Search for the cell housing the specified text and yield its (x, y) center coordinate. 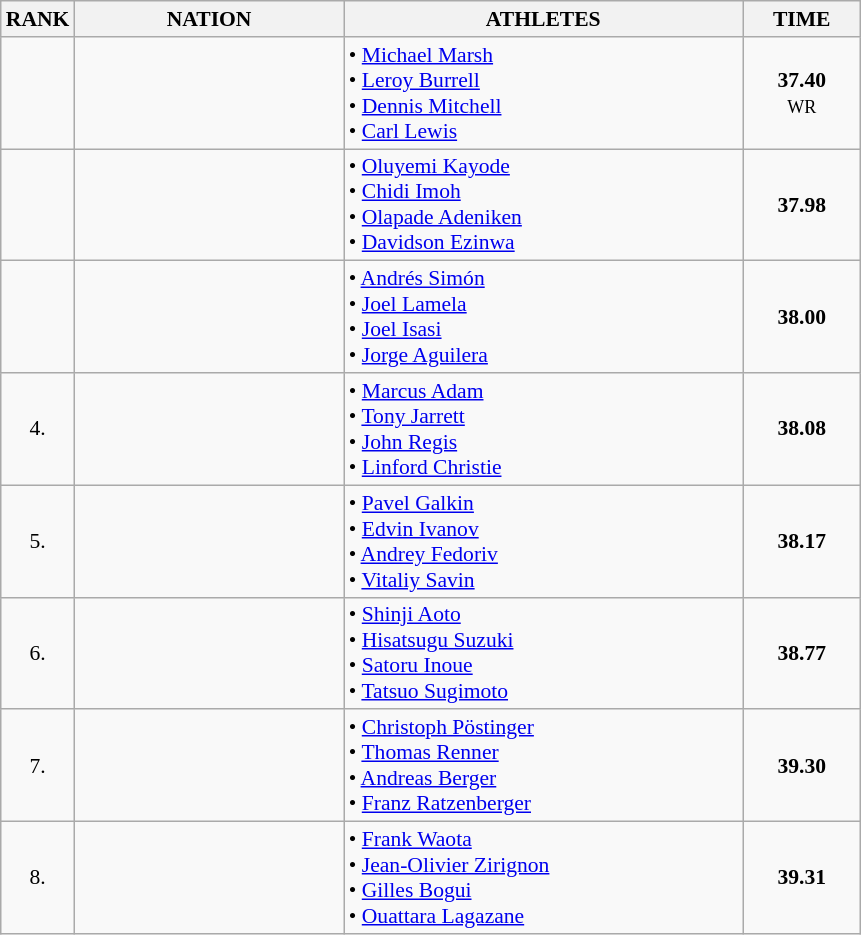
• Frank Waota• Jean-Olivier Zirignon• Gilles Bogui• Ouattara Lagazane (544, 878)
• Christoph Pöstinger• Thomas Renner• Andreas Berger• Franz Ratzenberger (544, 766)
38.08 (802, 429)
7. (38, 766)
• Shinji Aoto• Hisatsugu Suzuki• Satoru Inoue• Tatsuo Sugimoto (544, 653)
• Michael Marsh• Leroy Burrell• Dennis Mitchell• Carl Lewis (544, 93)
8. (38, 878)
38.17 (802, 541)
RANK (38, 19)
TIME (802, 19)
ATHLETES (544, 19)
37.98 (802, 205)
37.40 WR (802, 93)
• Oluyemi Kayode• Chidi Imoh• Olapade Adeniken• Davidson Ezinwa (544, 205)
38.00 (802, 317)
4. (38, 429)
• Pavel Galkin• Edvin Ivanov• Andrey Fedoriv• Vitaliy Savin (544, 541)
5. (38, 541)
6. (38, 653)
39.30 (802, 766)
• Marcus Adam• Tony Jarrett• John Regis• Linford Christie (544, 429)
NATION (208, 19)
38.77 (802, 653)
• Andrés Simón• Joel Lamela• Joel Isasi• Jorge Aguilera (544, 317)
39.31 (802, 878)
